Pinpoint the cell where the given text exists, returning its [X, Y] midpoint coordinate. 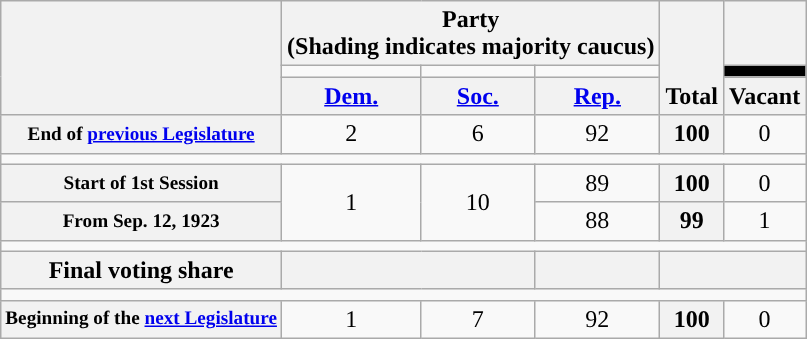
2 [352, 134]
Dem. [352, 96]
99 [692, 221]
Rep. [598, 96]
Total [692, 58]
Soc. [478, 96]
Vacant [764, 96]
Beginning of the next Legislature [142, 319]
10 [478, 202]
7 [478, 319]
Final voting share [142, 270]
End of previous Legislature [142, 134]
89 [598, 183]
Party (Shading indicates majority caucus) [471, 34]
6 [478, 134]
88 [598, 221]
From Sep. 12, 1923 [142, 221]
Start of 1st Session [142, 183]
